Determine the (x, y) coordinate at the center of the cell enclosing the given text.  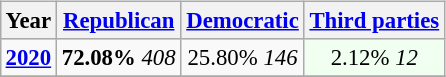
Third parties (374, 21)
72.08% 408 (118, 58)
Year (28, 21)
Democratic (242, 21)
2020 (28, 58)
2.12% 12 (374, 58)
Republican (118, 21)
25.80% 146 (242, 58)
